Provide the [X, Y] coordinate of the cell's center where the given text is located.  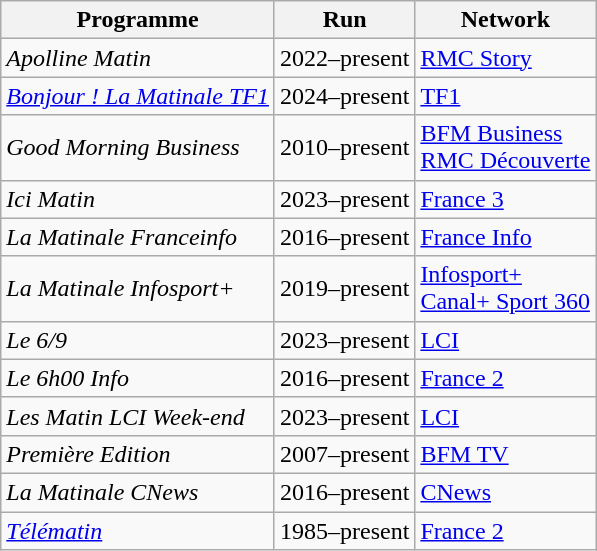
Ici Matin [138, 199]
Run [344, 20]
Le 6/9 [138, 340]
La Matinale CNews [138, 492]
TF1 [506, 96]
1985–present [344, 531]
Le 6h00 Info [138, 378]
BFM TV [506, 454]
CNews [506, 492]
2007–present [344, 454]
2010–present [344, 148]
2022–present [344, 58]
France 3 [506, 199]
Télématin [138, 531]
Les Matin LCI Week-end [138, 416]
BFM BusinessRMC Découverte [506, 148]
2024–present [344, 96]
Apolline Matin [138, 58]
La Matinale Infosport+ [138, 288]
Network [506, 20]
Bonjour ! La Matinale TF1 [138, 96]
Good Morning Business [138, 148]
RMC Story [506, 58]
La Matinale Franceinfo [138, 237]
Programme [138, 20]
Infosport+Canal+ Sport 360 [506, 288]
2019–present [344, 288]
France Info [506, 237]
Première Edition [138, 454]
